Scan for the cell matching the given text and deliver its [X, Y] coordinate at center. 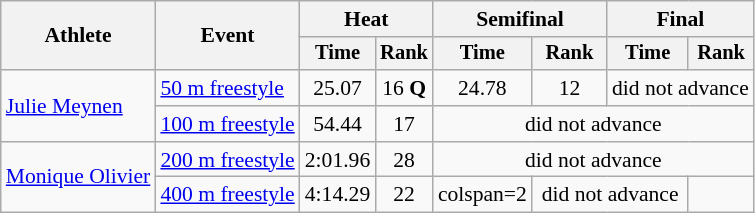
Athlete [78, 36]
17 [404, 124]
25.07 [338, 88]
54.44 [338, 124]
28 [404, 160]
16 Q [404, 88]
Julie Meynen [78, 106]
colspan=2 [482, 195]
2:01.96 [338, 160]
Semifinal [520, 19]
Event [227, 36]
Heat [366, 19]
22 [404, 195]
50 m freestyle [227, 88]
Monique Olivier [78, 178]
200 m freestyle [227, 160]
12 [570, 88]
24.78 [482, 88]
100 m freestyle [227, 124]
Final [680, 19]
400 m freestyle [227, 195]
4:14.29 [338, 195]
